Extract the (X, Y) coordinate from the center of the cell holding the provided text.  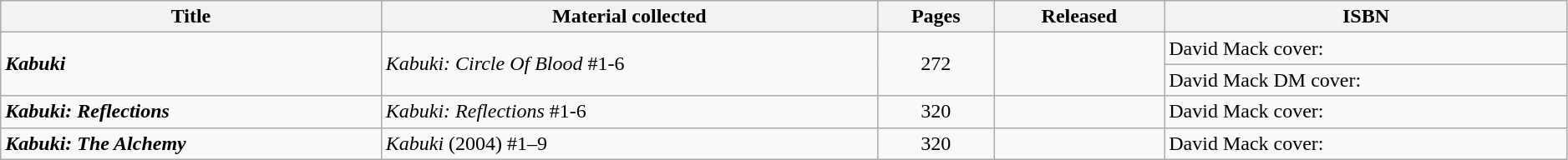
David Mack DM cover: (1367, 80)
Kabuki: Reflections #1-6 (629, 112)
272 (936, 64)
Kabuki (190, 64)
Kabuki (2004) #1–9 (629, 143)
Material collected (629, 17)
Kabuki: Reflections (190, 112)
Pages (936, 17)
Kabuki: Circle Of Blood #1-6 (629, 64)
Released (1079, 17)
Title (190, 17)
Kabuki: The Alchemy (190, 143)
ISBN (1367, 17)
